Capture the cell that displays the provided text and extract its [X, Y] central coordinate. 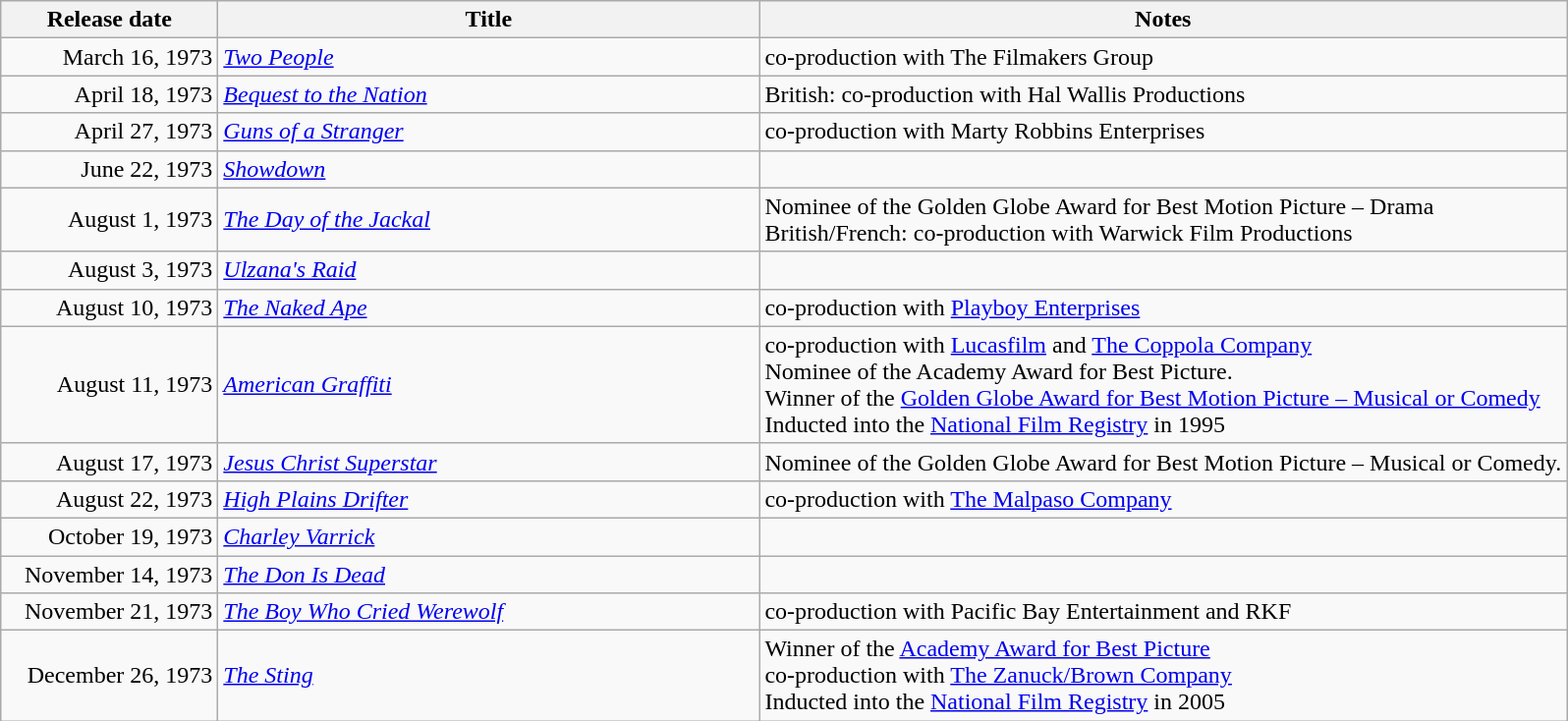
co-production with The Malpaso Company [1163, 499]
Ulzana's Raid [489, 270]
Title [489, 20]
British: co-production with Hal Wallis Productions [1163, 94]
The Day of the Jackal [489, 220]
High Plains Drifter [489, 499]
The Sting [489, 676]
October 19, 1973 [110, 536]
August 22, 1973 [110, 499]
Guns of a Stranger [489, 132]
co-production with Playboy Enterprises [1163, 307]
March 16, 1973 [110, 57]
co-production with Marty Robbins Enterprises [1163, 132]
August 17, 1973 [110, 462]
American Graffiti [489, 385]
August 1, 1973 [110, 220]
co-production with The Filmakers Group [1163, 57]
Release date [110, 20]
Winner of the Academy Award for Best Pictureco-production with The Zanuck/Brown CompanyInducted into the National Film Registry in 2005 [1163, 676]
Notes [1163, 20]
Jesus Christ Superstar [489, 462]
Nominee of the Golden Globe Award for Best Motion Picture – Drama British/French: co-production with Warwick Film Productions [1163, 220]
December 26, 1973 [110, 676]
April 18, 1973 [110, 94]
August 10, 1973 [110, 307]
Charley Varrick [489, 536]
co-production with Pacific Bay Entertainment and RKF [1163, 612]
The Boy Who Cried Werewolf [489, 612]
The Naked Ape [489, 307]
Nominee of the Golden Globe Award for Best Motion Picture – Musical or Comedy. [1163, 462]
Bequest to the Nation [489, 94]
Two People [489, 57]
November 14, 1973 [110, 575]
August 11, 1973 [110, 385]
Showdown [489, 169]
August 3, 1973 [110, 270]
November 21, 1973 [110, 612]
The Don Is Dead [489, 575]
June 22, 1973 [110, 169]
April 27, 1973 [110, 132]
